Capture the cell that displays the provided text and extract its (X, Y) central coordinate. 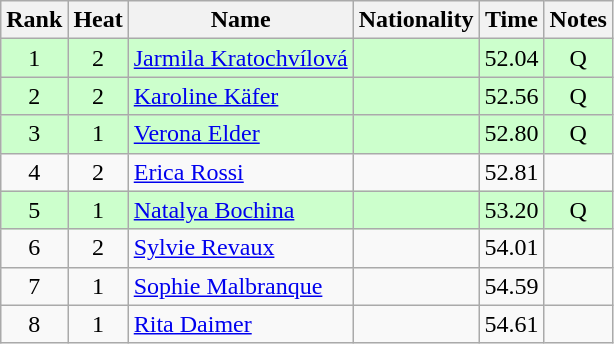
Sophie Malbranque (240, 286)
5 (34, 210)
6 (34, 248)
Sylvie Revaux (240, 248)
Heat (98, 20)
54.01 (512, 248)
Time (512, 20)
7 (34, 286)
53.20 (512, 210)
52.56 (512, 96)
Karoline Käfer (240, 96)
8 (34, 324)
52.80 (512, 134)
Rank (34, 20)
54.61 (512, 324)
Verona Elder (240, 134)
Nationality (416, 20)
52.04 (512, 58)
52.81 (512, 172)
Rita Daimer (240, 324)
4 (34, 172)
54.59 (512, 286)
Jarmila Kratochvílová (240, 58)
Natalya Bochina (240, 210)
3 (34, 134)
Name (240, 20)
Erica Rossi (240, 172)
Notes (578, 20)
